Find where the given text appears and provide that cell's center as (X, Y) coordinate. 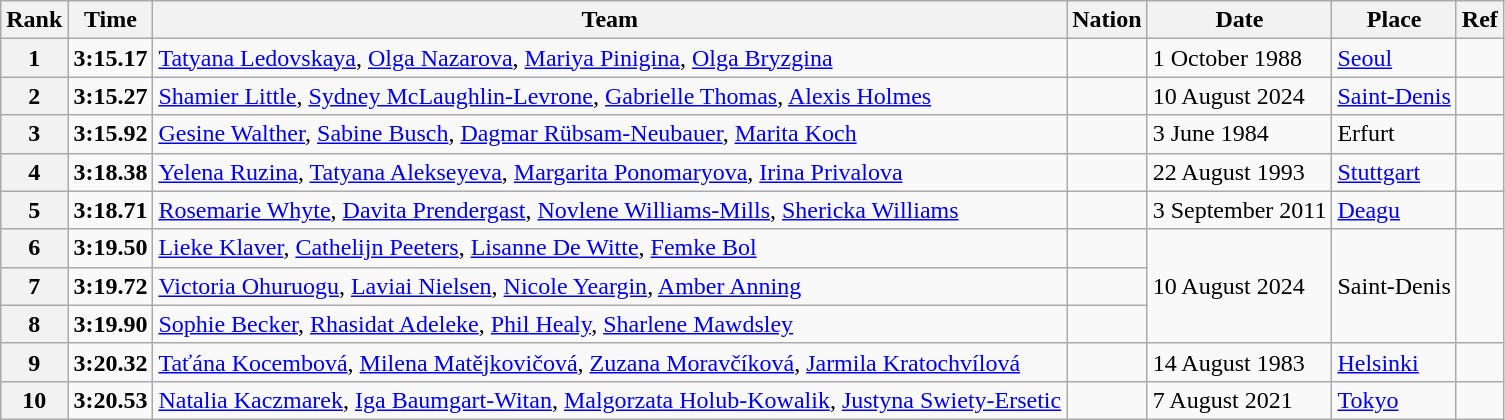
3 September 2011 (1240, 210)
7 August 2021 (1240, 400)
2 (34, 96)
Victoria Ohuruogu, Laviai Nielsen, Nicole Yeargin, Amber Anning (610, 286)
Stuttgart (1394, 172)
Yelena Ruzina, Tatyana Alekseyeva, Margarita Ponomaryova, Irina Privalova (610, 172)
Deagu (1394, 210)
5 (34, 210)
Seoul (1394, 58)
4 (34, 172)
Tokyo (1394, 400)
Ref (1480, 20)
3:19.90 (110, 324)
3:15.92 (110, 134)
Lieke Klaver, Cathelijn Peeters, Lisanne De Witte, Femke Bol (610, 248)
14 August 1983 (1240, 362)
Nation (1107, 20)
Place (1394, 20)
3 (34, 134)
Tatyana Ledovskaya, Olga Nazarova, Mariya Pinigina, Olga Bryzgina (610, 58)
3 June 1984 (1240, 134)
1 October 1988 (1240, 58)
Shamier Little, Sydney McLaughlin-Levrone, Gabrielle Thomas, Alexis Holmes (610, 96)
Team (610, 20)
6 (34, 248)
Helsinki (1394, 362)
22 August 1993 (1240, 172)
7 (34, 286)
3:15.17 (110, 58)
3:19.50 (110, 248)
1 (34, 58)
3:20.32 (110, 362)
Date (1240, 20)
8 (34, 324)
Taťána Kocembová, Milena Matějkovičová, Zuzana Moravčíková, Jarmila Kratochvílová (610, 362)
Erfurt (1394, 134)
Sophie Becker, Rhasidat Adeleke, Phil Healy, Sharlene Mawdsley (610, 324)
3:18.38 (110, 172)
Rank (34, 20)
Rosemarie Whyte, Davita Prendergast, Novlene Williams-Mills, Shericka Williams (610, 210)
3:19.72 (110, 286)
9 (34, 362)
Time (110, 20)
3:15.27 (110, 96)
10 (34, 400)
Gesine Walther, Sabine Busch, Dagmar Rübsam-Neubauer, Marita Koch (610, 134)
Natalia Kaczmarek, Iga Baumgart-Witan, Malgorzata Holub-Kowalik, Justyna Swiety-Ersetic (610, 400)
3:20.53 (110, 400)
3:18.71 (110, 210)
